Capture the cell that displays the provided text and extract its (x, y) central coordinate. 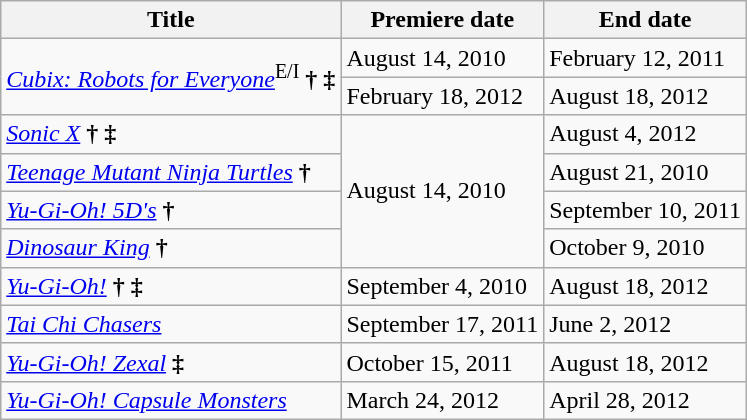
October 15, 2011 (442, 362)
End date (646, 20)
September 17, 2011 (442, 324)
Yu-Gi-Oh! 5D's † (171, 210)
October 9, 2010 (646, 248)
Dinosaur King † (171, 248)
February 18, 2012 (442, 96)
February 12, 2011 (646, 58)
August 21, 2010 (646, 172)
Teenage Mutant Ninja Turtles † (171, 172)
Title (171, 20)
Yu-Gi-Oh! † ‡ (171, 286)
August 4, 2012 (646, 134)
September 4, 2010 (442, 286)
March 24, 2012 (442, 400)
Tai Chi Chasers (171, 324)
Sonic X † ‡ (171, 134)
September 10, 2011 (646, 210)
April 28, 2012 (646, 400)
June 2, 2012 (646, 324)
Cubix: Robots for EveryoneE/I † ‡ (171, 77)
Premiere date (442, 20)
Yu-Gi-Oh! Zexal ‡ (171, 362)
Yu-Gi-Oh! Capsule Monsters (171, 400)
